Return the (X, Y) coordinate for the center point of the cell that contains the specified text.  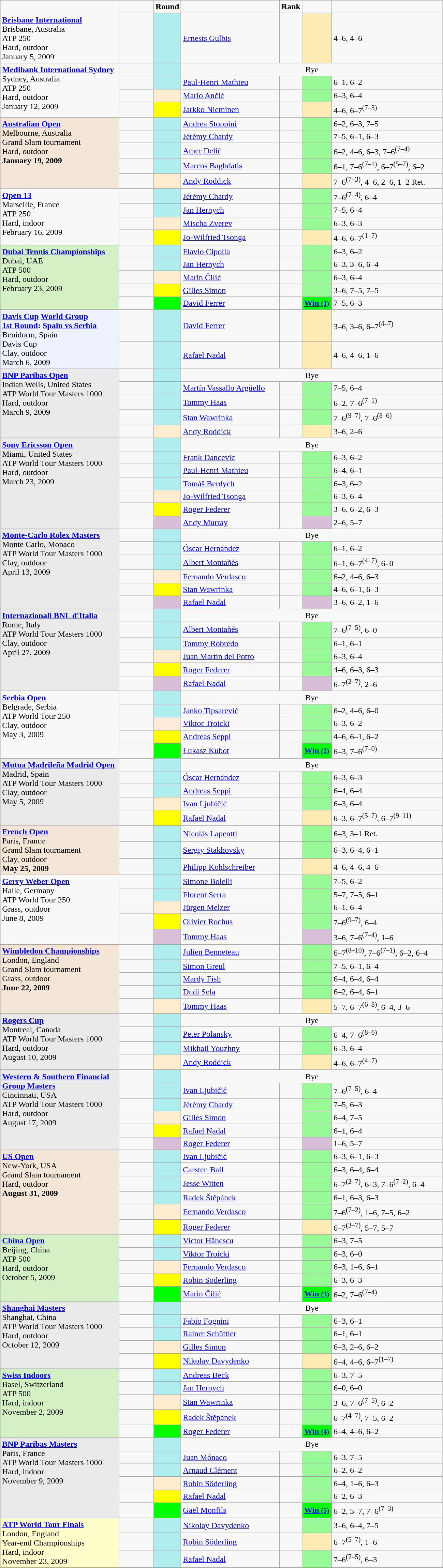
3–6, 6–4, 7–5 (387, 1525)
Andreas Beck (231, 1375)
6–3, 6–1 (387, 1321)
6–4, 7–5 (387, 1117)
6–1, 6–3, 6–3 (387, 1198)
Carsten Ball (231, 1169)
6–3, 6–7(5–7), 6–7(9–11) (387, 818)
4–6, 6–7(7–3) (387, 110)
6–2, 4–6, 6–3 (387, 576)
Dubai Tennis Championships Dubai, UAE ATP 500 Hard, outdoor February 23, 2009 (60, 277)
Western & Southern Financial Group Masters Cincinnati, USA ATP World Tour Masters 1000 Hard, outdoor August 17, 2009 (60, 1110)
7–6(7–2), 1–6, 7–5, 6–2 (387, 1212)
6–7(2–7), 6–3, 7–6(7–2), 6–4 (387, 1183)
6–3, 1–6, 6–1 (387, 1267)
Simon Greul (231, 966)
Sergiy Stakhovsky (231, 850)
7–6(7–5), 6–0 (387, 630)
Amer Delić (231, 151)
Medibank International Sydney Sydney, Australia ATP 250 Hard, outdoor January 12, 2009 (60, 90)
7–6(7–3), 4–6, 2–6, 1–2 Ret. (387, 181)
French Open Paris, France Grand Slam tournament Clay, outdoor May 25, 2009 (60, 850)
6–4, 4–6, 6–7(1–7) (387, 1361)
6–2, 5–7, 7–6(7–3) (387, 1510)
Tommy Robredo (231, 643)
6–4, 6–1 (387, 470)
6–1, 6–7(4–7), 6–0 (387, 562)
7–6(9–7), 7–6(8–6) (387, 418)
Rank (291, 7)
6–7(4–7), 7–5, 6–2 (387, 1417)
4–6, 6–1, 6–2 (387, 736)
6–7(8–10), 7–6(7–1), 6–2, 6–4 (387, 952)
3–6, 3–6, 6–7(4–7) (387, 326)
7–5, 6–1, 6–4 (387, 966)
6–3, 2–6, 6–2 (387, 1347)
Win (2) (317, 750)
6–2, 7–6(7–1) (387, 402)
Andy Murray (231, 522)
Ernests Gulbis (231, 38)
7–6(7–5), 6–4 (387, 1091)
1–6, 5–7 (387, 1143)
China Open Beijing, China ATP 500 Hard, outdoor October 5, 2009 (60, 1268)
6–3, 6–4, 6–4 (387, 1169)
Dudi Sela (231, 992)
6–0, 6–0 (387, 1388)
4–6, 6–1, 6–3 (387, 589)
US Open New-York, USA Grand Slam tournament Hard, outdoor August 31, 2009 (60, 1192)
BNP Paribas Open Indian Wells, United States ATP World Tour Masters 1000 Hard, outdoor March 9, 2009 (60, 404)
4–6, 6–7(1–7) (387, 237)
Flavio Cipolla (231, 252)
Philipp Kohlschreiber (231, 867)
5–7, 7–5, 6–1 (387, 895)
Win (3) (317, 1294)
Wimbledon Championships London, England Grand Slam tournament Grass, outdoor June 22, 2009 (60, 979)
3–6, 7–6(7–4), 1–6 (387, 937)
Juan Martín del Potro (231, 656)
6–4, 6–4, 6–4 (387, 979)
Julien Benneteau (231, 952)
6–3, 3–6, 6–4 (387, 264)
6–2, 4–6, 6–0 (387, 711)
4–6, 6–3, 6–3 (387, 669)
Tomáš Berdych (231, 484)
Rogers Cup Montreal, Canada ATP World Tour Masters 1000 Hard, outdoor August 10, 2009 (60, 1041)
Australian Open Melbourne, Australia Grand Slam tournament Hard, outdoor January 19, 2009 (60, 153)
7–6(7–5), 6–3 (387, 1559)
Victor Hănescu (231, 1241)
Juan Mónaco (231, 1457)
Win (5) (317, 1510)
Internazionali BNL d'Italia Rome, Italy ATP World Tour Masters 1000 Clay, outdoor April 27, 2009 (60, 650)
Martín Vassallo Argüello (231, 388)
6–3, 7–6(7–0) (387, 750)
Serbia Open Belgrade, Serbia ATP World Tour 250 Clay, outdoor May 3, 2009 (60, 725)
7–5, 6–1, 6–3 (387, 137)
6–1, 7–6(7–1), 6–7(5–7), 6–2 (387, 166)
3–6, 6–2, 1–6 (387, 603)
Simone Bolelli (231, 882)
Open 13 Marseille, France ATP 250 Hard, indoor February 16, 2009 (60, 217)
7–6(7–4), 6–4 (387, 196)
7–6(9–7), 6–4 (387, 922)
Mischa Zverev (231, 223)
Peter Polansky (231, 1034)
6–2, 4–6, 6–3, 7–6(7–4) (387, 151)
Mutua Madrileña Madrid Open Madrid, Spain ATP World Tour Masters 1000 Clay, outdoor May 5, 2009 (60, 792)
Monte-Carlo Rolex Masters Monte Carlo, Monaco ATP World Tour Masters 1000 Clay, outdoor April 13, 2009 (60, 569)
6–7(5–7), 1–6 (387, 1542)
4–6, 4–6 (387, 38)
6–4, 1–6, 6–3 (387, 1483)
BNP Paribas Masters Paris, France ATP World Tour Masters 1000 Hard, indoor November 9, 2009 (60, 1478)
2–6, 5–7 (387, 522)
3–6, 2–6 (387, 431)
Olivier Rochus (231, 922)
Jarkko Nieminen (231, 110)
Andrea Stoppini (231, 124)
Davis Cup World Group 1st Round: Spain vs SerbiaBenidorm, Spain Davis Cup Clay, outdoor March 6, 2009 (60, 339)
Łukasz Kubot (231, 750)
Round (167, 7)
6–4, 7–6(8–6) (387, 1034)
Gaël Monfils (231, 1510)
Win (1) (317, 303)
Sony Ericsson Open Miami, United States ATP World Tour Masters 1000 Hard, outdoor March 23, 2009 (60, 483)
Brisbane International Brisbane, Australia ATP 250 Hard, outdoor January 5, 2009 (60, 38)
Mikhail Youzhny (231, 1048)
4–6, 4–6, 4–6 (387, 867)
Florent Serra (231, 895)
Nicolás Lapentti (231, 834)
Win (4) (317, 1431)
Janko Tipsarević (231, 711)
6–7(3–7), 5–7, 5–7 (387, 1227)
Jesse Witten (231, 1183)
6–2, 6–4, 6–1 (387, 992)
Mario Ančić (231, 95)
Frank Dancevic (231, 457)
6–4, 4–6, 6–2 (387, 1431)
6–2, 6–2 (387, 1470)
Fabio Fognini (231, 1321)
6–3, 6–0 (387, 1254)
6–3, 6–4, 6–1 (387, 850)
6–2, 6–3, 7–5 (387, 124)
Arnaud Clément (231, 1470)
4–6, 6–7(4–7) (387, 1063)
6–7(2–7), 2–6 (387, 684)
Swiss Indoors Basel, Switzerland ATP 500 Hard, indoor November 2, 2009 (60, 1403)
7–5, 6–2 (387, 882)
6–3, 3–1 Ret. (387, 834)
Mardy Fish (231, 979)
4–6, 4–6, 1–6 (387, 355)
Gerry Weber Open Halle, Germany ATP World Tour 250 Grass, outdoor June 8, 2009 (60, 910)
Jürgen Melzer (231, 908)
3–6, 7–5, 7–5 (387, 290)
6–2, 6–3 (387, 1496)
6–4, 6–4 (387, 791)
3–6, 6–2, 6–3 (387, 509)
Marcos Baghdatis (231, 166)
5–7, 6–7(6–8), 6–4, 3–6 (387, 1006)
ATP World Tour Finals London, England Year-end Championships Hard, indoor November 23, 2009 (60, 1543)
6–3, 6–1, 6–3 (387, 1156)
3–6, 7–6(7–5), 6–2 (387, 1402)
6–2, 7–6(7–4) (387, 1294)
Rainer Schüttler (231, 1334)
Shanghai Masters Shanghai, China ATP World Tour Masters 1000 Hard, outdoor October 12, 2009 (60, 1335)
